Provide the (x, y) coordinate of the cell's center where the given text is located.  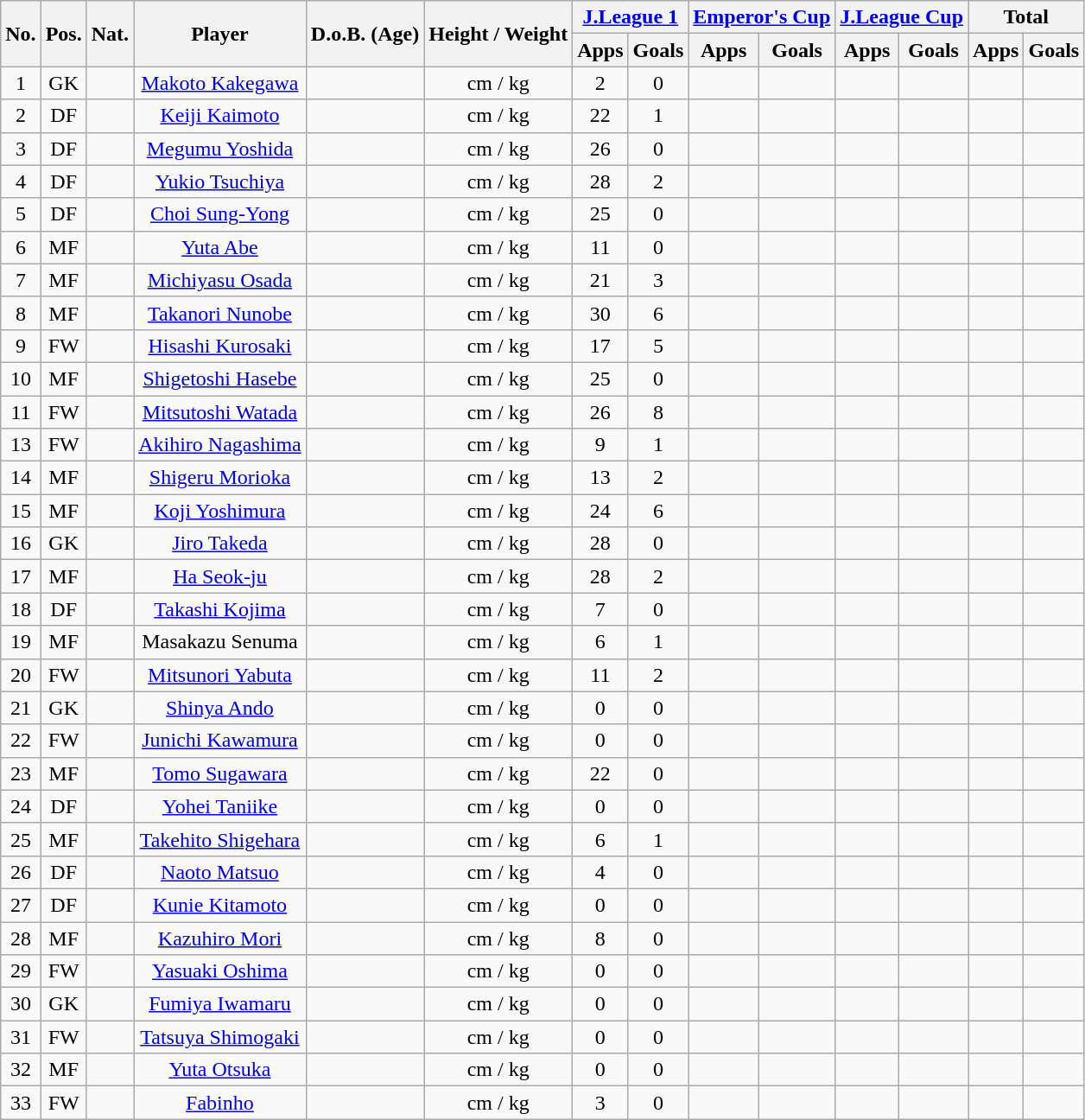
Height / Weight (498, 34)
Mitsunori Yabuta (220, 675)
23 (21, 773)
J.League Cup (902, 17)
Shigeru Morioka (220, 478)
Fabinho (220, 1103)
27 (21, 905)
14 (21, 478)
Naoto Matsuo (220, 872)
Choi Sung-Yong (220, 214)
Fumiya Iwamaru (220, 1004)
Koji Yoshimura (220, 511)
Ha Seok-ju (220, 576)
J.League 1 (631, 17)
Yuta Abe (220, 247)
Takashi Kojima (220, 609)
Yuta Otsuka (220, 1070)
Kazuhiro Mori (220, 938)
Megumu Yoshida (220, 149)
Yohei Taniike (220, 806)
D.o.B. (Age) (365, 34)
10 (21, 379)
Takanori Nunobe (220, 313)
Hisashi Kurosaki (220, 346)
33 (21, 1103)
Kunie Kitamoto (220, 905)
Shinya Ando (220, 708)
16 (21, 544)
15 (21, 511)
Makoto Kakegawa (220, 83)
19 (21, 642)
Jiro Takeda (220, 544)
Yasuaki Oshima (220, 971)
31 (21, 1037)
Keiji Kaimoto (220, 116)
18 (21, 609)
Nat. (110, 34)
No. (21, 34)
Tatsuya Shimogaki (220, 1037)
20 (21, 675)
Pos. (64, 34)
Akihiro Nagashima (220, 445)
Junichi Kawamura (220, 741)
Tomo Sugawara (220, 773)
Emperor's Cup (762, 17)
Mitsutoshi Watada (220, 412)
Shigetoshi Hasebe (220, 379)
Player (220, 34)
Takehito Shigehara (220, 839)
Total (1026, 17)
Masakazu Senuma (220, 642)
Michiyasu Osada (220, 280)
29 (21, 971)
32 (21, 1070)
Yukio Tsuchiya (220, 181)
